Detect which cell encompasses the target text, then output its [X, Y] center coordinate. 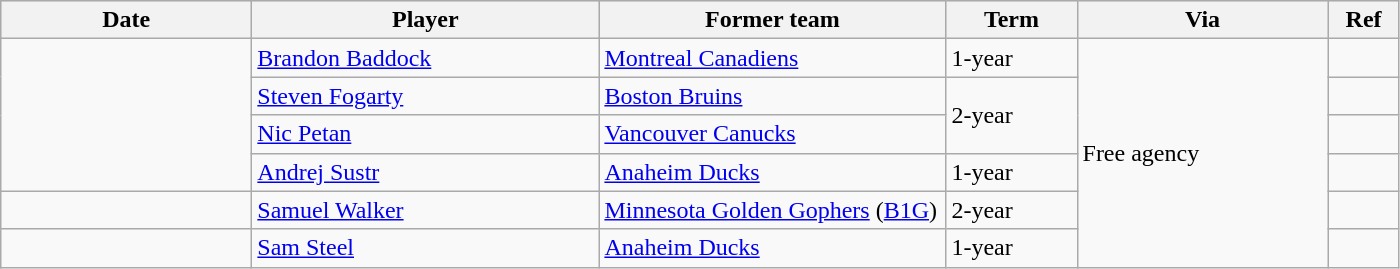
Term [1012, 20]
Free agency [1202, 153]
Steven Fogarty [426, 96]
Andrej Sustr [426, 172]
Sam Steel [426, 248]
Brandon Baddock [426, 58]
Former team [772, 20]
Player [426, 20]
Via [1202, 20]
Vancouver Canucks [772, 134]
Montreal Canadiens [772, 58]
Samuel Walker [426, 210]
Ref [1364, 20]
Minnesota Golden Gophers (B1G) [772, 210]
Date [126, 20]
Nic Petan [426, 134]
Boston Bruins [772, 96]
